Extract the [x, y] coordinate from the center of the cell holding the provided text.  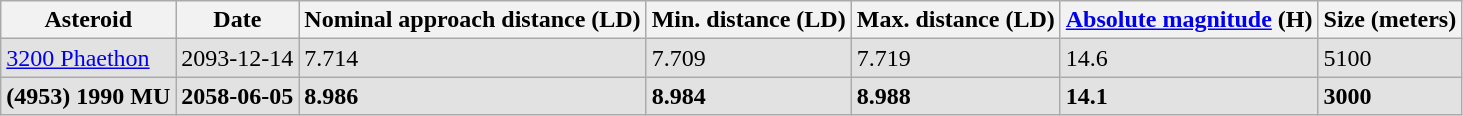
2058-06-05 [238, 96]
8.988 [956, 96]
14.6 [1189, 58]
3000 [1390, 96]
Asteroid [88, 20]
3200 Phaethon [88, 58]
2093-12-14 [238, 58]
5100 [1390, 58]
14.1 [1189, 96]
7.709 [748, 58]
7.714 [472, 58]
8.986 [472, 96]
Max. distance (LD) [956, 20]
Nominal approach distance (LD) [472, 20]
8.984 [748, 96]
(4953) 1990 MU [88, 96]
Size (meters) [1390, 20]
Date [238, 20]
Absolute magnitude (H) [1189, 20]
Min. distance (LD) [748, 20]
7.719 [956, 58]
